Capture the cell that displays the provided text and extract its [x, y] central coordinate. 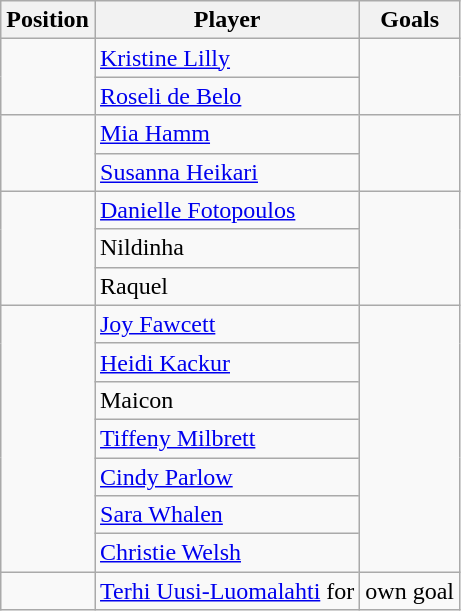
Sara Whalen [226, 515]
Cindy Parlow [226, 477]
Danielle Fotopoulos [226, 210]
Christie Welsh [226, 553]
Terhi Uusi-Luomalahti for [226, 591]
Maicon [226, 400]
Position [48, 20]
Kristine Lilly [226, 58]
Goals [410, 20]
Joy Fawcett [226, 324]
Mia Hamm [226, 134]
Nildinha [226, 248]
Player [226, 20]
Roseli de Belo [226, 96]
Tiffeny Milbrett [226, 438]
Raquel [226, 286]
own goal [410, 591]
Heidi Kackur [226, 362]
Susanna Heikari [226, 172]
